From the cell containing the given text, extract its center point as [x, y] coordinate. 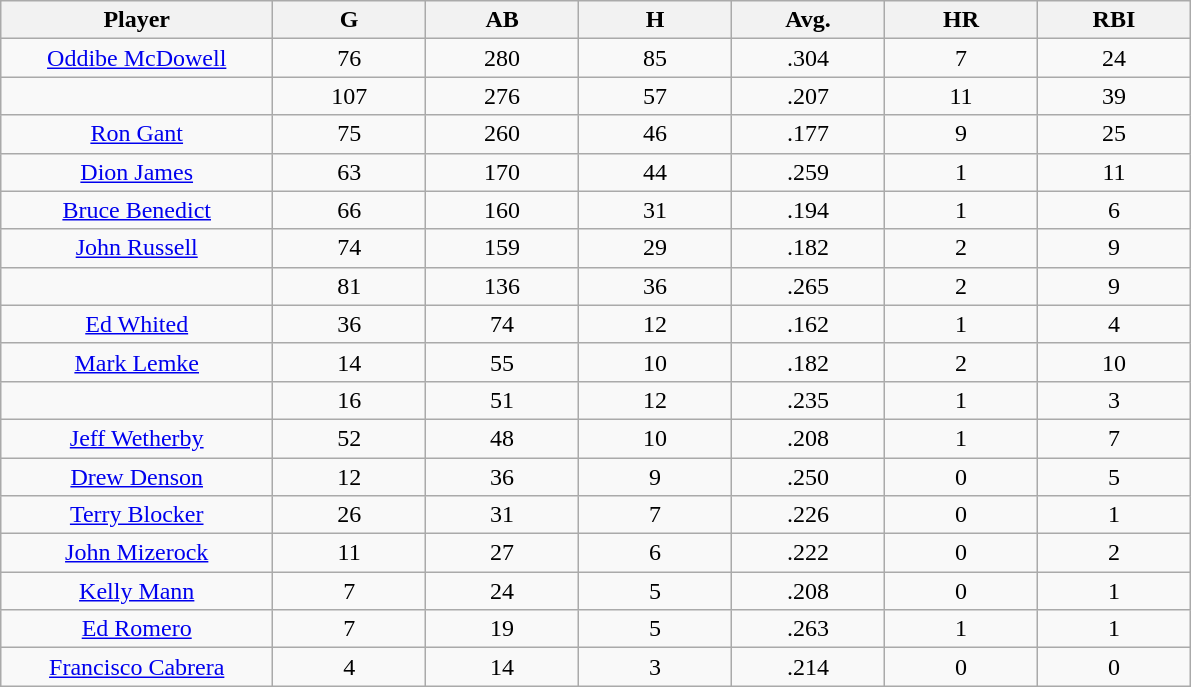
.214 [808, 667]
Player [137, 20]
RBI [1114, 20]
HR [960, 20]
Dion James [137, 172]
160 [502, 210]
Ed Whited [137, 324]
25 [1114, 134]
29 [656, 248]
Ed Romero [137, 629]
55 [502, 362]
.304 [808, 58]
63 [350, 172]
.265 [808, 286]
.194 [808, 210]
.235 [808, 400]
.226 [808, 515]
170 [502, 172]
57 [656, 96]
.250 [808, 477]
H [656, 20]
John Mizerock [137, 553]
75 [350, 134]
Bruce Benedict [137, 210]
107 [350, 96]
.177 [808, 134]
52 [350, 438]
John Russell [137, 248]
Terry Blocker [137, 515]
.259 [808, 172]
136 [502, 286]
159 [502, 248]
AB [502, 20]
Jeff Wetherby [137, 438]
Drew Denson [137, 477]
.207 [808, 96]
Mark Lemke [137, 362]
.222 [808, 553]
76 [350, 58]
Kelly Mann [137, 591]
46 [656, 134]
66 [350, 210]
280 [502, 58]
Avg. [808, 20]
44 [656, 172]
16 [350, 400]
Oddibe McDowell [137, 58]
Ron Gant [137, 134]
39 [1114, 96]
81 [350, 286]
26 [350, 515]
51 [502, 400]
.162 [808, 324]
19 [502, 629]
27 [502, 553]
Francisco Cabrera [137, 667]
48 [502, 438]
G [350, 20]
85 [656, 58]
276 [502, 96]
.263 [808, 629]
260 [502, 134]
